Detect which cell encompasses the target text, then output its (x, y) center coordinate. 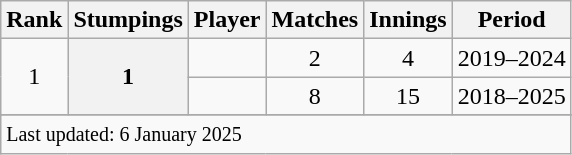
2 (315, 58)
15 (408, 96)
Matches (315, 20)
2018–2025 (512, 96)
Innings (408, 20)
8 (315, 96)
Last updated: 6 January 2025 (286, 134)
4 (408, 58)
Stumpings (128, 20)
2019–2024 (512, 58)
Rank (34, 20)
Period (512, 20)
Player (227, 20)
